Provide the [X, Y] coordinate of the cell's center where the given text is located.  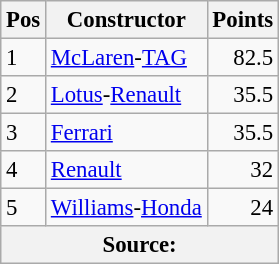
Source: [140, 245]
82.5 [242, 58]
4 [24, 170]
Renault [127, 170]
McLaren-TAG [127, 58]
5 [24, 208]
3 [24, 133]
Ferrari [127, 133]
1 [24, 58]
Pos [24, 20]
Lotus-Renault [127, 95]
2 [24, 95]
32 [242, 170]
Constructor [127, 20]
Williams-Honda [127, 208]
24 [242, 208]
Points [242, 20]
